Locate the cell with the specified text and output its (X, Y) center coordinate. 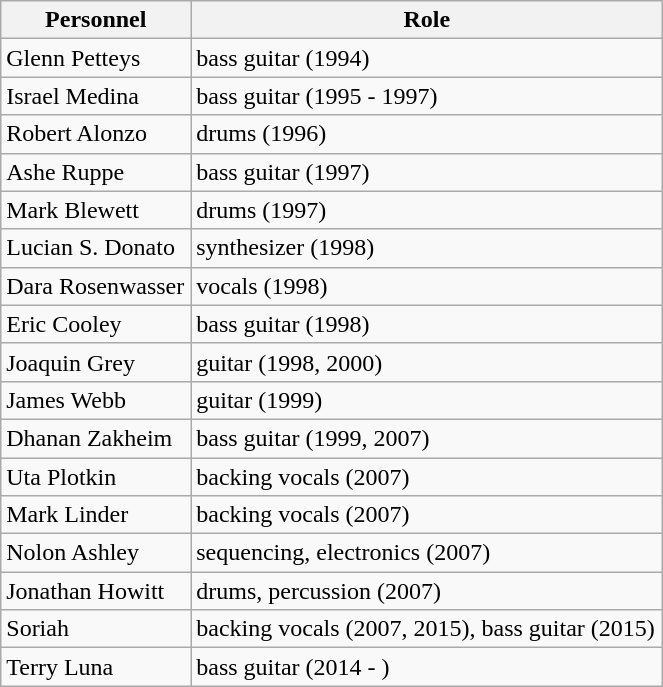
backing vocals (2007, 2015), bass guitar (2015) (427, 629)
Nolon Ashley (96, 553)
guitar (1999) (427, 400)
Soriah (96, 629)
Jonathan Howitt (96, 591)
synthesizer (1998) (427, 248)
guitar (1998, 2000) (427, 362)
bass guitar (1998) (427, 324)
bass guitar (1995 - 1997) (427, 96)
Eric Cooley (96, 324)
bass guitar (1994) (427, 58)
Mark Linder (96, 515)
Lucian S. Donato (96, 248)
drums, percussion (2007) (427, 591)
Terry Luna (96, 667)
Dara Rosenwasser (96, 286)
bass guitar (1999, 2007) (427, 438)
Ashe Ruppe (96, 172)
Joaquin Grey (96, 362)
Glenn Petteys (96, 58)
drums (1997) (427, 210)
Personnel (96, 20)
vocals (1998) (427, 286)
bass guitar (2014 - ) (427, 667)
sequencing, electronics (2007) (427, 553)
bass guitar (1997) (427, 172)
James Webb (96, 400)
Mark Blewett (96, 210)
Israel Medina (96, 96)
Uta Plotkin (96, 477)
Dhanan Zakheim (96, 438)
drums (1996) (427, 134)
Role (427, 20)
Robert Alonzo (96, 134)
